Determine the [x, y] coordinate at the center of the cell enclosing the given text.  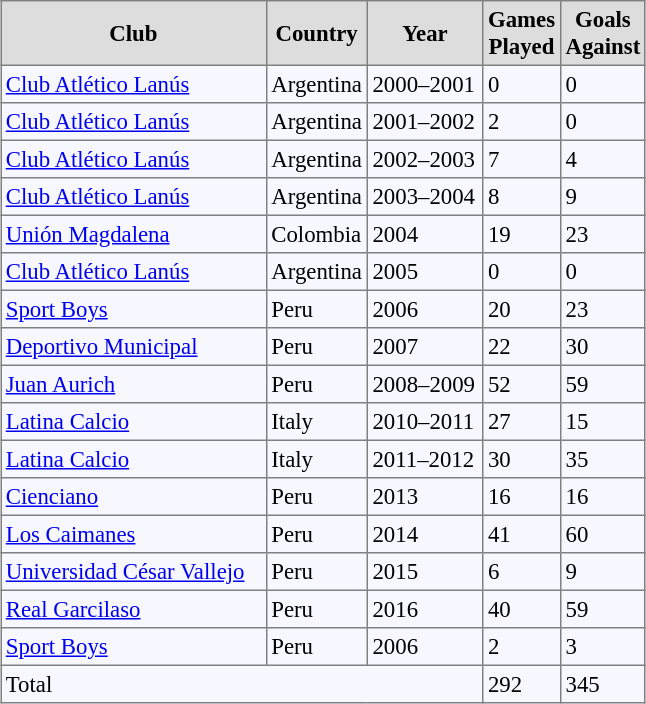
Real Garcilaso [133, 609]
2014 [425, 534]
2010–2011 [425, 422]
2003–2004 [425, 197]
6 [522, 572]
Universidad César Vallejo [133, 572]
Colombia [316, 234]
2004 [425, 234]
2005 [425, 272]
3 [602, 647]
22 [522, 347]
Games Played [522, 33]
345 [602, 684]
2013 [425, 497]
2015 [425, 572]
292 [522, 684]
2000–2001 [425, 84]
2016 [425, 609]
Unión Magdalena [133, 234]
35 [602, 459]
2008–2009 [425, 384]
27 [522, 422]
Goals Against [602, 33]
52 [522, 384]
Deportivo Municipal [133, 347]
Club [133, 33]
60 [602, 534]
Total [241, 684]
4 [602, 159]
20 [522, 309]
2001–2002 [425, 122]
Country [316, 33]
7 [522, 159]
41 [522, 534]
8 [522, 197]
Los Caimanes [133, 534]
40 [522, 609]
Cienciano [133, 497]
2007 [425, 347]
15 [602, 422]
2002–2003 [425, 159]
19 [522, 234]
Juan Aurich [133, 384]
2011–2012 [425, 459]
Year [425, 33]
